Provide the [x, y] coordinate of the cell's center where the given text is located.  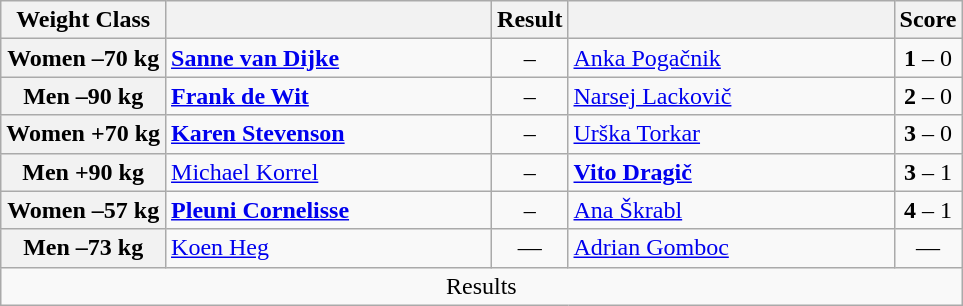
Men –90 kg [84, 96]
Score [928, 20]
Sanne van Dijke [329, 58]
2 – 0 [928, 96]
Karen Stevenson [329, 134]
Ana Škrabl [731, 210]
Results [482, 286]
Adrian Gomboc [731, 248]
Narsej Lackovič [731, 96]
1 – 0 [928, 58]
Anka Pogačnik [731, 58]
Weight Class [84, 20]
Men –73 kg [84, 248]
Women –57 kg [84, 210]
Pleuni Cornelisse [329, 210]
Women –70 kg [84, 58]
Urška Torkar [731, 134]
Vito Dragič [731, 172]
Michael Korrel [329, 172]
3 – 0 [928, 134]
Frank de Wit [329, 96]
Result [530, 20]
4 – 1 [928, 210]
Women +70 kg [84, 134]
3 – 1 [928, 172]
Men +90 kg [84, 172]
Koen Heg [329, 248]
